Locate the cell with the specified text and output its [X, Y] center coordinate. 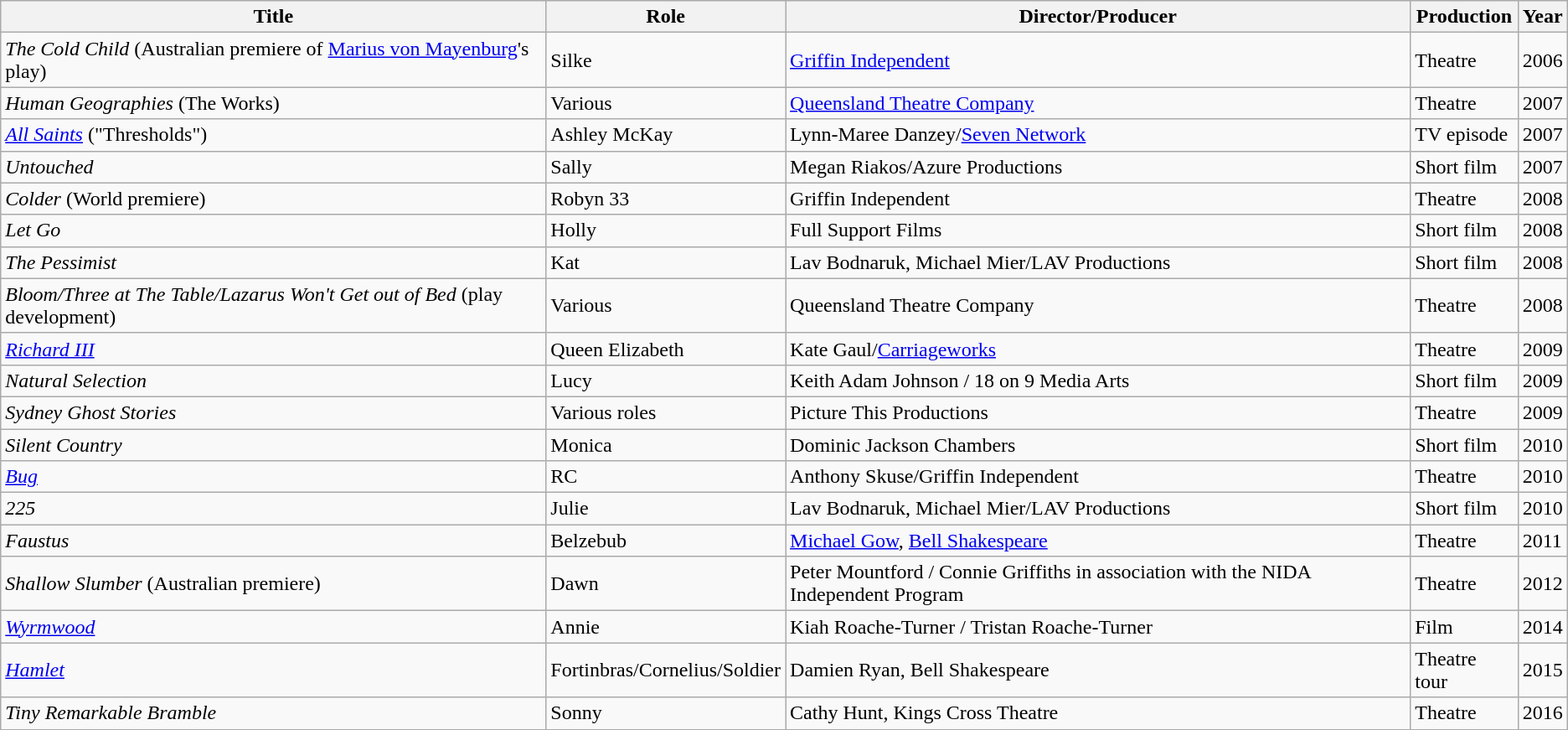
225 [273, 509]
Silent Country [273, 445]
Sydney Ghost Stories [273, 412]
Film [1464, 627]
Faustus [273, 541]
Damien Ryan, Bell Shakespeare [1098, 670]
Untouched [273, 167]
Role [666, 17]
Sonny [666, 713]
Title [273, 17]
Anthony Skuse/Griffin Independent [1098, 477]
Monica [666, 445]
Shallow Slumber (Australian premiere) [273, 583]
Various roles [666, 412]
Full Support Films [1098, 230]
The Cold Child (Australian premiere of Marius von Mayenburg's play) [273, 60]
2016 [1543, 713]
Director/Producer [1098, 17]
Fortinbras/Cornelius/Soldier [666, 670]
Michael Gow, Bell Shakespeare [1098, 541]
Annie [666, 627]
Cathy Hunt, Kings Cross Theatre [1098, 713]
Belzebub [666, 541]
Silke [666, 60]
All Saints ("Thresholds") [273, 135]
Dawn [666, 583]
2015 [1543, 670]
Year [1543, 17]
Hamlet [273, 670]
Let Go [273, 230]
Kat [666, 262]
Lucy [666, 381]
Bug [273, 477]
2006 [1543, 60]
Colder (World premiere) [273, 199]
Production [1464, 17]
The Pessimist [273, 262]
2011 [1543, 541]
Kate Gaul/Carriageworks [1098, 349]
Tiny Remarkable Bramble [273, 713]
Kiah Roache-Turner / Tristan Roache-Turner [1098, 627]
2014 [1543, 627]
Keith Adam Johnson / 18 on 9 Media Arts [1098, 381]
Queen Elizabeth [666, 349]
Megan Riakos/Azure Productions [1098, 167]
Dominic Jackson Chambers [1098, 445]
RC [666, 477]
Ashley McKay [666, 135]
Theatre tour [1464, 670]
Picture This Productions [1098, 412]
Peter Mountford / Connie Griffiths in association with the NIDA Independent Program [1098, 583]
Holly [666, 230]
Richard III [273, 349]
Bloom/Three at The Table/Lazarus Won't Get out of Bed (play development) [273, 305]
2012 [1543, 583]
Wyrmwood [273, 627]
Lynn-Maree Danzey/Seven Network [1098, 135]
Sally [666, 167]
Robyn 33 [666, 199]
TV episode [1464, 135]
Natural Selection [273, 381]
Julie [666, 509]
Human Geographies (The Works) [273, 103]
